Locate the cell with the specified text and output its [X, Y] center coordinate. 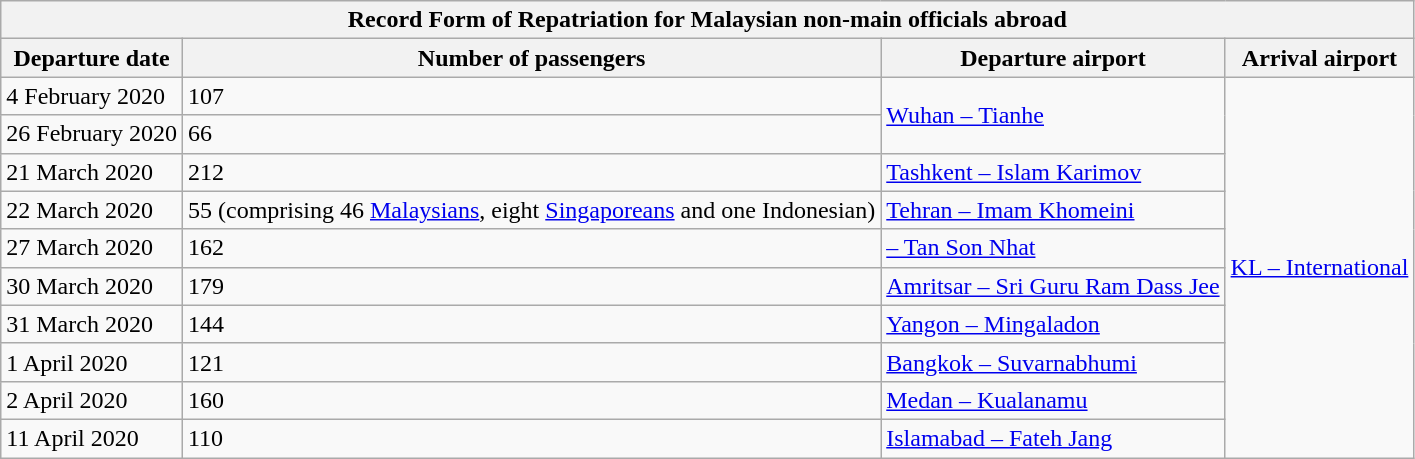
26 February 2020 [92, 134]
22 March 2020 [92, 210]
212 [531, 172]
Tashkent – Islam Karimov [1053, 172]
1 April 2020 [92, 362]
162 [531, 248]
4 February 2020 [92, 96]
– Tan Son Nhat [1053, 248]
2 April 2020 [92, 400]
11 April 2020 [92, 438]
Wuhan – Tianhe [1053, 115]
66 [531, 134]
Amritsar – Sri Guru Ram Dass Jee [1053, 286]
Arrival airport [1320, 58]
Islamabad – Fateh Jang [1053, 438]
110 [531, 438]
144 [531, 324]
27 March 2020 [92, 248]
121 [531, 362]
31 March 2020 [92, 324]
Departure date [92, 58]
Number of passengers [531, 58]
55 (comprising 46 Malaysians, eight Singaporeans and one Indonesian) [531, 210]
KL – International [1320, 268]
179 [531, 286]
Yangon – Mingaladon [1053, 324]
Bangkok – Suvarnabhumi [1053, 362]
30 March 2020 [92, 286]
107 [531, 96]
Medan – Kualanamu [1053, 400]
21 March 2020 [92, 172]
160 [531, 400]
Record Form of Repatriation for Malaysian non-main officials abroad [708, 20]
Tehran – Imam Khomeini [1053, 210]
Departure airport [1053, 58]
